Search for the cell housing the specified text and yield its [X, Y] center coordinate. 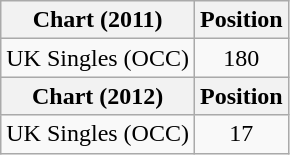
Chart (2011) [98, 20]
17 [241, 134]
180 [241, 58]
Chart (2012) [98, 96]
